Return [X, Y] of the center of cell containing provided text 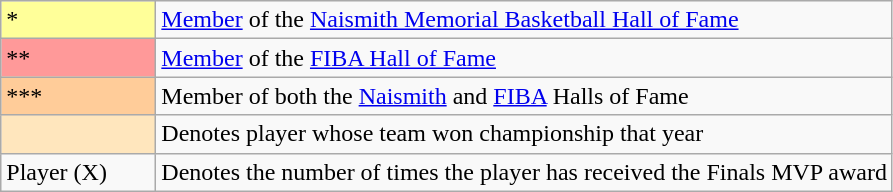
** [78, 58]
*** [78, 96]
* [78, 20]
Player (X) [78, 172]
Member of the FIBA Hall of Fame [524, 58]
Denotes the number of times the player has received the Finals MVP award [524, 172]
Member of both the Naismith and FIBA Halls of Fame [524, 96]
Member of the Naismith Memorial Basketball Hall of Fame [524, 20]
Denotes player whose team won championship that year [524, 134]
